Search for the cell housing the specified text and yield its (X, Y) center coordinate. 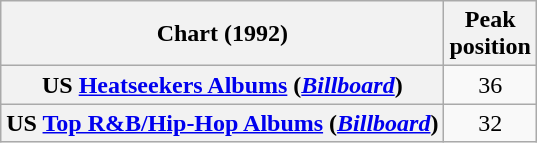
US Heatseekers Albums (Billboard) (222, 85)
36 (490, 85)
Chart (1992) (222, 34)
US Top R&B/Hip-Hop Albums (Billboard) (222, 123)
32 (490, 123)
Peakposition (490, 34)
